Find where the given text appears and provide that cell's center as [X, Y] coordinate. 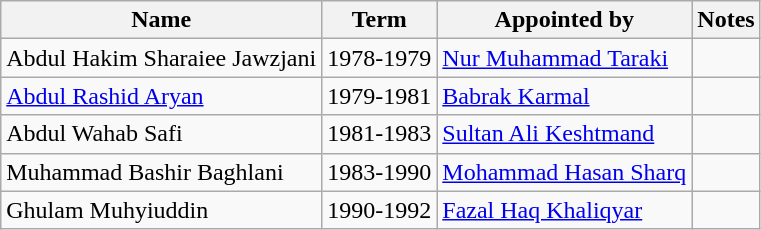
Abdul Hakim Sharaiee Jawzjani [162, 58]
Term [380, 20]
Ghulam Muhyiuddin [162, 210]
Name [162, 20]
Fazal Haq Khaliqyar [564, 210]
Babrak Karmal [564, 96]
1979-1981 [380, 96]
1981-1983 [380, 134]
Muhammad Bashir Baghlani [162, 172]
Nur Muhammad Taraki [564, 58]
1978-1979 [380, 58]
1983-1990 [380, 172]
Abdul Wahab Safi [162, 134]
Mohammad Hasan Sharq [564, 172]
Sultan Ali Keshtmand [564, 134]
1990-1992 [380, 210]
Appointed by [564, 20]
Abdul Rashid Aryan [162, 96]
Notes [726, 20]
